Output the (X, Y) coordinate of the center of the cell containing the given text.  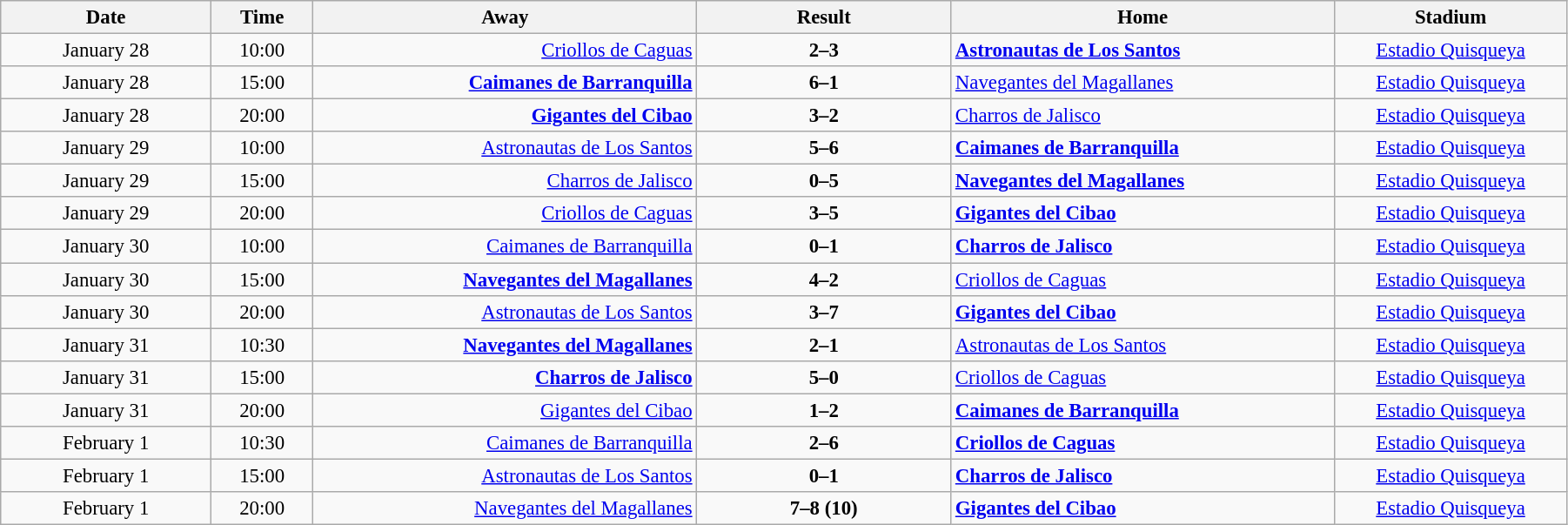
Date (106, 17)
7–8 (10) (824, 508)
5–6 (824, 148)
Stadium (1451, 17)
3–2 (824, 116)
3–5 (824, 213)
6–1 (824, 83)
1–2 (824, 410)
0–5 (824, 181)
5–0 (824, 377)
Away (505, 17)
2–1 (824, 345)
3–7 (824, 312)
2–3 (824, 50)
Result (824, 17)
2–6 (824, 443)
4–2 (824, 279)
Time (263, 17)
Home (1143, 17)
